Determine the [X, Y] coordinate at the center of the cell enclosing the given text.  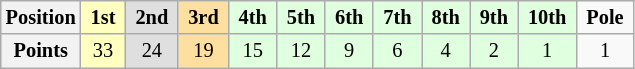
Position [41, 17]
5th [301, 17]
4th [253, 17]
9 [349, 51]
15 [253, 51]
1st [104, 17]
7th [397, 17]
19 [203, 51]
6th [349, 17]
2nd [152, 17]
24 [152, 51]
Pole [604, 17]
3rd [203, 17]
10th [547, 17]
8th [446, 17]
9th [494, 17]
6 [397, 51]
33 [104, 51]
12 [301, 51]
2 [494, 51]
Points [41, 51]
4 [446, 51]
